Search for the cell housing the specified text and yield its [x, y] center coordinate. 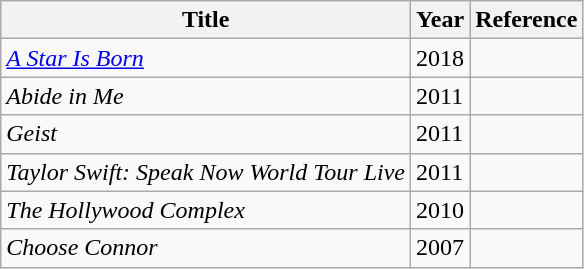
The Hollywood Complex [206, 210]
Geist [206, 134]
2007 [440, 248]
Reference [526, 20]
Title [206, 20]
A Star Is Born [206, 58]
Abide in Me [206, 96]
2018 [440, 58]
Year [440, 20]
Choose Connor [206, 248]
2010 [440, 210]
Taylor Swift: Speak Now World Tour Live [206, 172]
